Find where the given text appears and provide that cell's center as (x, y) coordinate. 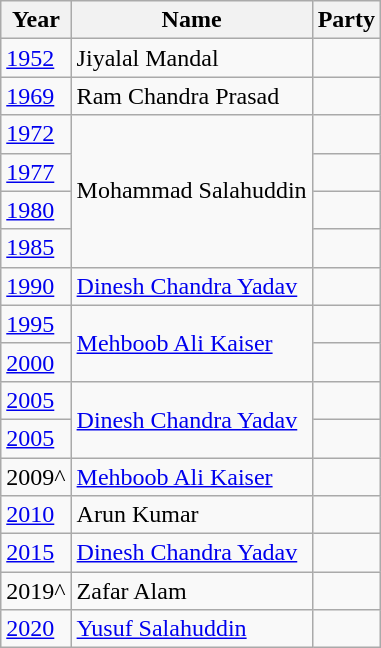
Zafar Alam (192, 591)
Year (36, 20)
Party (346, 20)
2010 (36, 515)
2015 (36, 553)
2019^ (36, 591)
1977 (36, 172)
1952 (36, 58)
1990 (36, 286)
2020 (36, 629)
Ram Chandra Prasad (192, 96)
Jiyalal Mandal (192, 58)
1969 (36, 96)
1980 (36, 210)
1985 (36, 248)
1972 (36, 134)
Mohammad Salahuddin (192, 191)
Arun Kumar (192, 515)
Yusuf Salahuddin (192, 629)
2009^ (36, 477)
1995 (36, 324)
Name (192, 20)
2000 (36, 362)
